Find where the given text appears and provide that cell's center as [x, y] coordinate. 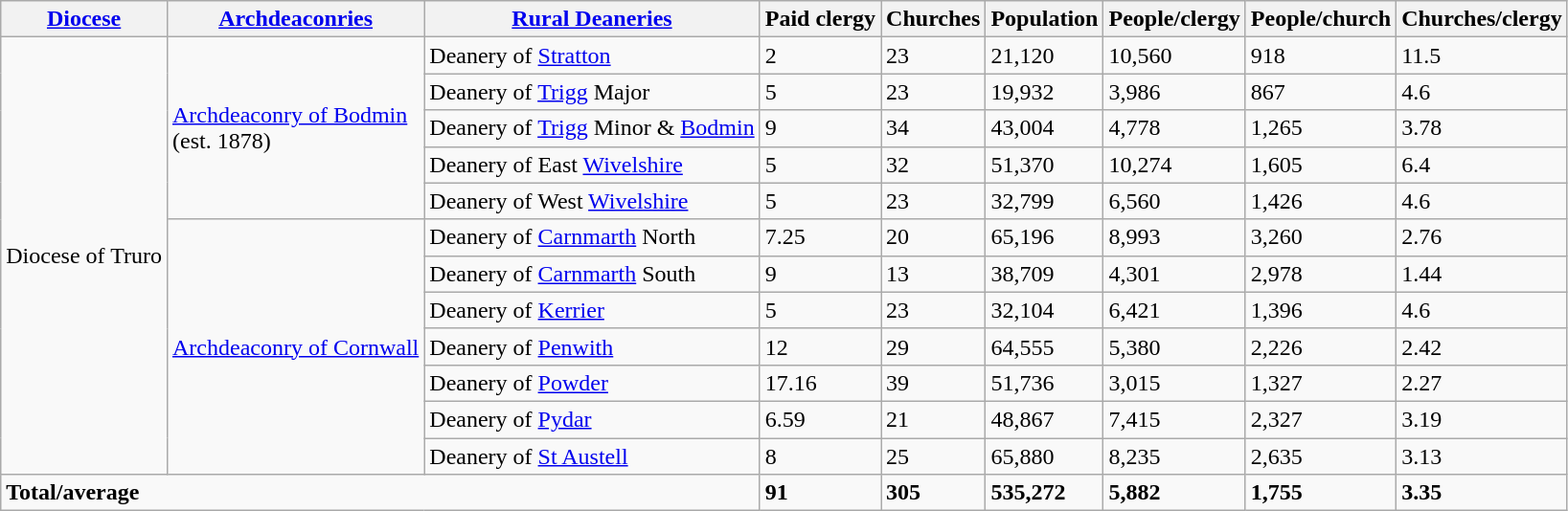
535,272 [1044, 493]
4,301 [1174, 274]
65,880 [1044, 456]
29 [933, 346]
1,426 [1320, 201]
13 [933, 274]
65,196 [1044, 237]
25 [933, 456]
1,755 [1320, 493]
3.13 [1483, 456]
Deanery of Carnmarth North [592, 237]
Deanery of Trigg Major [592, 92]
Population [1044, 19]
Deanery of St Austell [592, 456]
Deanery of Trigg Minor & Bodmin [592, 128]
39 [933, 383]
Archdeaconry of Bodmin(est. 1878) [295, 128]
Archdeaconry of Cornwall [295, 346]
7.25 [820, 237]
Deanery of Penwith [592, 346]
2,635 [1320, 456]
4,778 [1174, 128]
3,015 [1174, 383]
32,104 [1044, 310]
5,380 [1174, 346]
People/clergy [1174, 19]
Archdeaconries [295, 19]
48,867 [1044, 419]
2.76 [1483, 237]
6,560 [1174, 201]
Deanery of Pydar [592, 419]
38,709 [1044, 274]
5,882 [1174, 493]
Deanery of East Wivelshire [592, 165]
3,986 [1174, 92]
21 [933, 419]
918 [1320, 56]
Paid clergy [820, 19]
Deanery of West Wivelshire [592, 201]
20 [933, 237]
1,265 [1320, 128]
64,555 [1044, 346]
305 [933, 493]
2.42 [1483, 346]
3.19 [1483, 419]
6,421 [1174, 310]
Diocese [84, 19]
Deanery of Carnmarth South [592, 274]
Deanery of Kerrier [592, 310]
32,799 [1044, 201]
1,396 [1320, 310]
Total/average [380, 493]
1.44 [1483, 274]
Deanery of Powder [592, 383]
Rural Deaneries [592, 19]
6.4 [1483, 165]
91 [820, 493]
10,560 [1174, 56]
3.35 [1483, 493]
51,370 [1044, 165]
19,932 [1044, 92]
Diocese of Truro [84, 256]
867 [1320, 92]
Churches [933, 19]
21,120 [1044, 56]
43,004 [1044, 128]
3.78 [1483, 128]
7,415 [1174, 419]
2 [820, 56]
3,260 [1320, 237]
1,327 [1320, 383]
17.16 [820, 383]
Deanery of Stratton [592, 56]
1,605 [1320, 165]
2,327 [1320, 419]
8,235 [1174, 456]
6.59 [820, 419]
11.5 [1483, 56]
10,274 [1174, 165]
2,978 [1320, 274]
2.27 [1483, 383]
8 [820, 456]
8,993 [1174, 237]
People/church [1320, 19]
12 [820, 346]
34 [933, 128]
Churches/clergy [1483, 19]
32 [933, 165]
51,736 [1044, 383]
2,226 [1320, 346]
